Return the [X, Y] coordinate for the center point of the cell that contains the specified text.  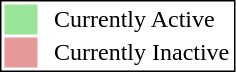
Currently Active [141, 19]
Currently Inactive [141, 53]
